Pinpoint the cell where the given text exists, returning its (X, Y) midpoint coordinate. 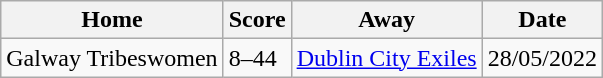
Galway Tribeswomen (112, 58)
Date (542, 20)
28/05/2022 (542, 58)
Dublin City Exiles (386, 58)
Away (386, 20)
8–44 (257, 58)
Home (112, 20)
Score (257, 20)
